Return (X, Y) of the center of cell containing provided text 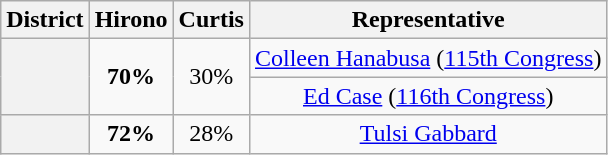
Ed Case (116th Congress) (428, 96)
Representative (428, 20)
Hirono (131, 20)
30% (211, 77)
District (45, 20)
Tulsi Gabbard (428, 134)
70% (131, 77)
72% (131, 134)
Curtis (211, 20)
Colleen Hanabusa (115th Congress) (428, 58)
28% (211, 134)
